Locate the cell with the specified text and output its [X, Y] center coordinate. 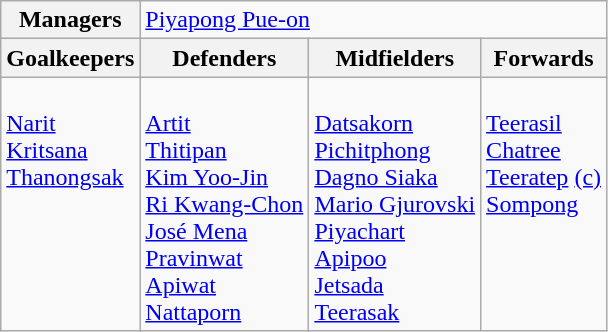
Piyapong Pue-on [374, 20]
Forwards [544, 58]
Managers [70, 20]
Datsakorn Pichitphong Dagno Siaka Mario Gjurovski Piyachart Apipoo Jetsada Teerasak [395, 204]
Teerasil Chatree Teeratep (c) Sompong [544, 204]
Midfielders [395, 58]
Narit Kritsana Thanongsak [70, 204]
Artit Thitipan Kim Yoo-Jin Ri Kwang-Chon José Mena Pravinwat Apiwat Nattaporn [224, 204]
Goalkeepers [70, 58]
Defenders [224, 58]
